Scan for the cell matching the given text and deliver its [x, y] coordinate at center. 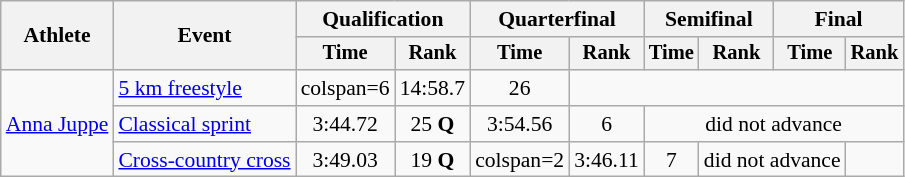
3:44.72 [346, 124]
colspan=6 [346, 88]
Athlete [58, 36]
did not advance [774, 124]
6 [606, 124]
Quarterfinal [557, 19]
3:54.56 [520, 124]
Classical sprint [204, 124]
Final [838, 19]
Semifinal [709, 19]
Qualification [384, 19]
Anna Juppe [58, 124]
14:58.7 [432, 88]
Event [204, 36]
26 [520, 88]
5 km freestyle [204, 88]
25 Q [432, 124]
